Identify which cell holds the provided text, then report its [X, Y] central coordinate. 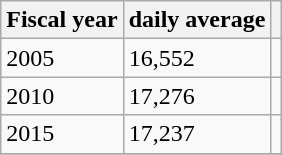
2005 [62, 58]
daily average [197, 20]
Fiscal year [62, 20]
17,276 [197, 96]
2015 [62, 134]
16,552 [197, 58]
2010 [62, 96]
17,237 [197, 134]
